Output the [X, Y] coordinate of the center of the cell containing the given text.  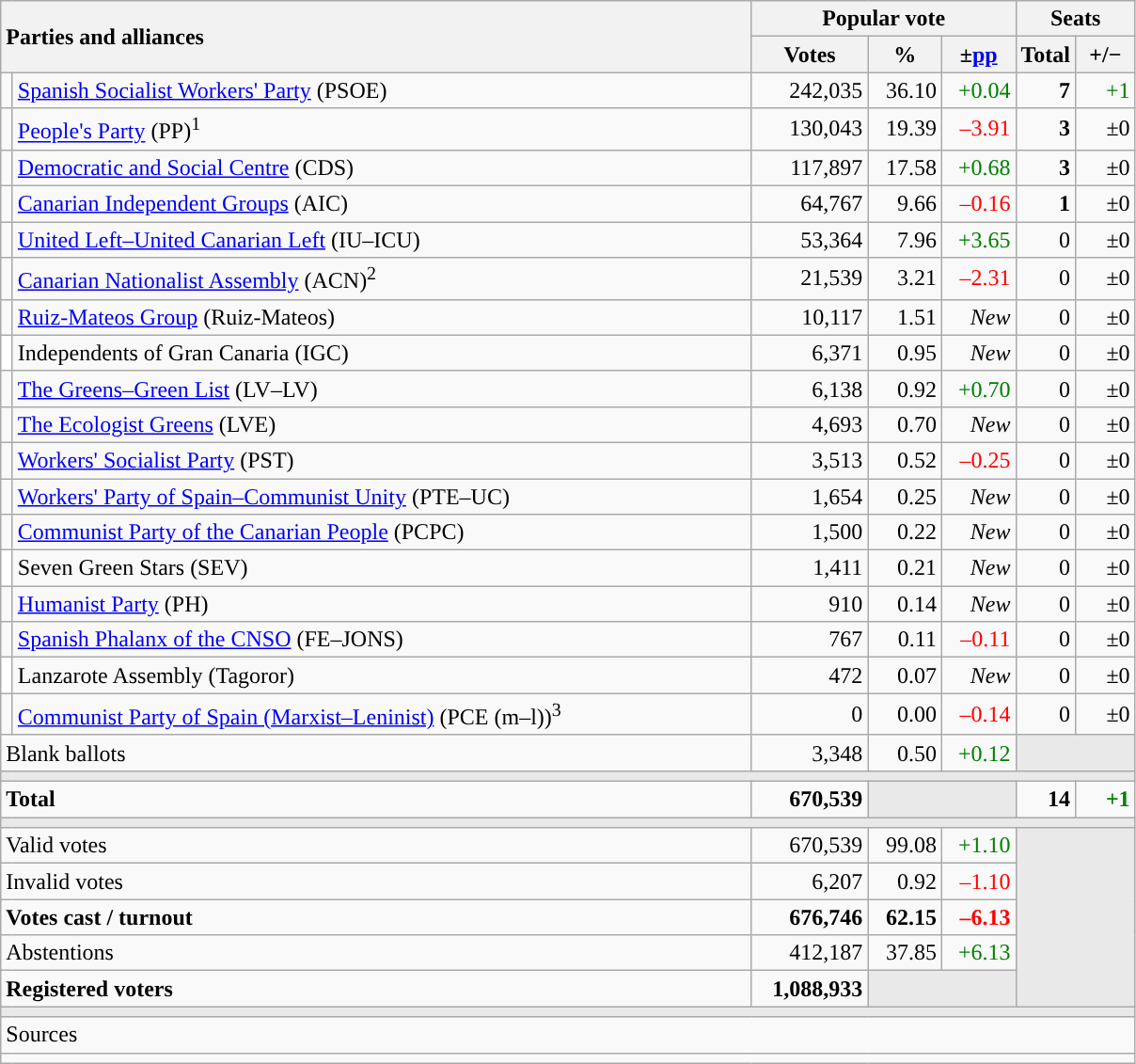
–0.25 [978, 460]
+0.68 [978, 167]
62.15 [905, 917]
0.21 [905, 568]
–0.14 [978, 715]
64,767 [810, 204]
99.08 [905, 846]
117,897 [810, 167]
Ruiz-Mateos Group (Ruiz-Mateos) [382, 317]
242,035 [810, 90]
Communist Party of Spain (Marxist–Leninist) (PCE (m–l))3 [382, 715]
Sources [568, 1035]
Canarian Independent Groups (AIC) [382, 204]
–3.91 [978, 130]
+0.04 [978, 90]
0.70 [905, 424]
The Greens–Green List (LV–LV) [382, 389]
19.39 [905, 130]
36.10 [905, 90]
–2.31 [978, 278]
1,500 [810, 532]
676,746 [810, 917]
6,371 [810, 353]
Humanist Party (PH) [382, 604]
Parties and alliances [376, 37]
Seven Green Stars (SEV) [382, 568]
Votes [810, 55]
Spanish Phalanx of the CNSO (FE–JONS) [382, 640]
130,043 [810, 130]
21,539 [810, 278]
+/− [1106, 55]
–0.11 [978, 640]
+6.13 [978, 953]
1.51 [905, 317]
+0.12 [978, 753]
37.85 [905, 953]
0.07 [905, 675]
Invalid votes [376, 881]
1,088,933 [810, 989]
The Ecologist Greens (LVE) [382, 424]
Independents of Gran Canaria (IGC) [382, 353]
–1.10 [978, 881]
0.00 [905, 715]
7 [1046, 90]
Communist Party of the Canarian People (PCPC) [382, 532]
0.14 [905, 604]
412,187 [810, 953]
+3.65 [978, 240]
0.11 [905, 640]
767 [810, 640]
3,513 [810, 460]
10,117 [810, 317]
United Left–United Canarian Left (IU–ICU) [382, 240]
14 [1046, 800]
Votes cast / turnout [376, 917]
3.21 [905, 278]
3,348 [810, 753]
+0.70 [978, 389]
0.52 [905, 460]
Workers' Socialist Party (PST) [382, 460]
Valid votes [376, 846]
0.25 [905, 497]
Workers' Party of Spain–Communist Unity (PTE–UC) [382, 497]
Democratic and Social Centre (CDS) [382, 167]
4,693 [810, 424]
Seats [1076, 19]
1 [1046, 204]
0.95 [905, 353]
0.50 [905, 753]
1,654 [810, 497]
1,411 [810, 568]
People's Party (PP)1 [382, 130]
–6.13 [978, 917]
0.22 [905, 532]
Popular vote [884, 19]
Canarian Nationalist Assembly (ACN)2 [382, 278]
7.96 [905, 240]
+1.10 [978, 846]
6,207 [810, 881]
Spanish Socialist Workers' Party (PSOE) [382, 90]
6,138 [810, 389]
910 [810, 604]
9.66 [905, 204]
472 [810, 675]
Registered voters [376, 989]
17.58 [905, 167]
53,364 [810, 240]
Blank ballots [376, 753]
Lanzarote Assembly (Tagoror) [382, 675]
% [905, 55]
±pp [978, 55]
–0.16 [978, 204]
Abstentions [376, 953]
